Search for the cell housing the specified text and yield its [x, y] center coordinate. 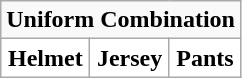
Pants [204, 58]
Uniform Combination [121, 20]
Helmet [46, 58]
Jersey [130, 58]
